Return (x, y) of the center of cell containing provided text 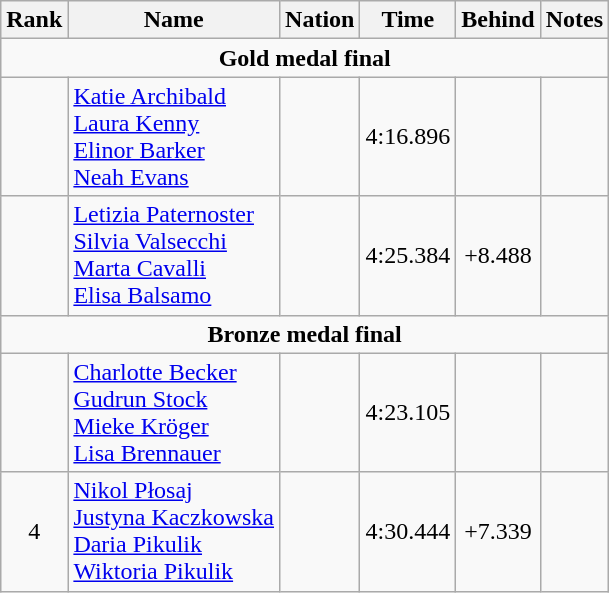
+8.488 (498, 256)
Notes (574, 20)
Gold medal final (305, 58)
Letizia PaternosterSilvia ValsecchiMarta CavalliElisa Balsamo (174, 256)
Nikol PłosajJustyna KaczkowskaDaria PikulikWiktoria Pikulik (174, 532)
Bronze medal final (305, 334)
4:25.384 (408, 256)
4:16.896 (408, 136)
Katie ArchibaldLaura KennyElinor BarkerNeah Evans (174, 136)
4 (34, 532)
4:30.444 (408, 532)
+7.339 (498, 532)
Nation (320, 20)
4:23.105 (408, 412)
Rank (34, 20)
Charlotte BeckerGudrun StockMieke KrögerLisa Brennauer (174, 412)
Time (408, 20)
Behind (498, 20)
Name (174, 20)
